Identify which cell holds the provided text, then report its (X, Y) central coordinate. 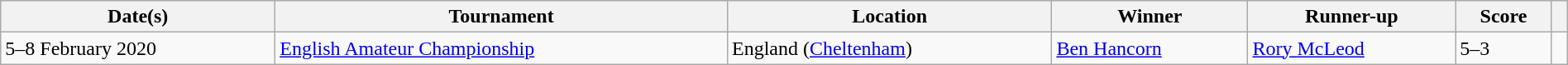
Score (1503, 17)
5–8 February 2020 (138, 48)
5–3 (1503, 48)
Winner (1150, 17)
Ben Hancorn (1150, 48)
Runner-up (1351, 17)
Date(s) (138, 17)
England (Cheltenham) (889, 48)
English Amateur Championship (501, 48)
Tournament (501, 17)
Location (889, 17)
Rory McLeod (1351, 48)
